Determine the [X, Y] coordinate at the center of the cell enclosing the given text.  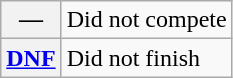
— [31, 20]
Did not compete [146, 20]
Did not finish [146, 58]
DNF [31, 58]
